Capture the cell that displays the provided text and extract its [X, Y] central coordinate. 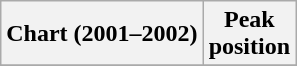
Chart (2001–2002) [102, 34]
Peakposition [249, 34]
